Pinpoint the cell where the given text exists, returning its (x, y) midpoint coordinate. 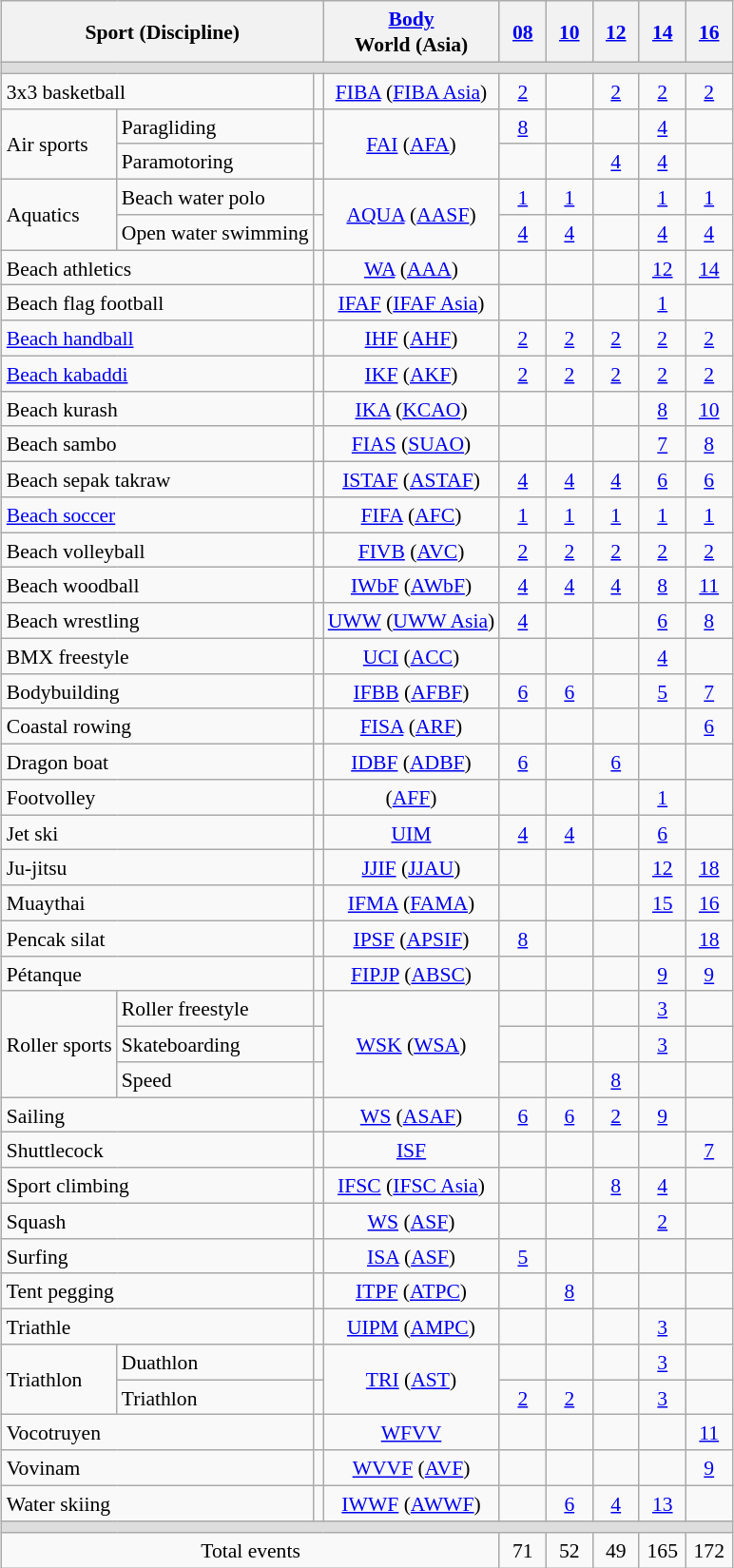
Dragon boat (158, 761)
IDBF (ADBF) (412, 761)
3x3 basketball (158, 91)
FIFA (AFC) (412, 515)
Pencak silat (158, 938)
TRI (AST) (412, 1380)
FISA (ARF) (412, 726)
49 (616, 1550)
WSK (WSA) (412, 1044)
Beach soccer (158, 515)
Skateboarding (215, 1044)
Coastal rowing (158, 726)
71 (523, 1550)
15 (662, 903)
BodyWorld (Asia) (412, 31)
172 (709, 1550)
UIPM (AMPC) (412, 1326)
Beach flag football (158, 302)
IHF (AHF) (412, 339)
JJIF (JJAU) (412, 867)
IKF (AKF) (412, 373)
Bodybuilding (158, 690)
Water skiing (158, 1502)
Ju-jitsu (158, 867)
Beach sepak takraw (158, 479)
UCI (ACC) (412, 656)
WS (ASF) (412, 1221)
Muaythai (158, 903)
UWW (UWW Asia) (412, 620)
Pétanque (158, 974)
Air sports (59, 144)
Squash (158, 1221)
Open water swimming (215, 232)
Jet ski (158, 833)
Sailing (158, 1114)
Beach water polo (215, 196)
Paragliding (215, 126)
Roller freestyle (215, 1008)
Duathlon (215, 1362)
WA (AAA) (412, 268)
Sport (Discipline) (163, 31)
FIAS (SUAO) (412, 443)
ITPF (ATPC) (412, 1291)
IPSF (APSIF) (412, 938)
Vovinam (158, 1468)
Sport climbing (158, 1185)
Total events (251, 1550)
WFVV (412, 1432)
IFAF (IFAF Asia) (412, 302)
Aquatics (59, 214)
Beach kurash (158, 409)
FIBA (FIBA Asia) (412, 91)
Triathle (158, 1326)
(AFF) (412, 797)
FIPJP (ABSC) (412, 974)
08 (523, 31)
AQUA (AASF) (412, 214)
FAI (AFA) (412, 144)
Beach woodball (158, 586)
Beach sambo (158, 443)
IWWF (AWWF) (412, 1502)
IFMA (FAMA) (412, 903)
IWbF (AWbF) (412, 586)
165 (662, 1550)
ISA (ASF) (412, 1255)
ISTAF (ASTAF) (412, 479)
Paramotoring (215, 162)
52 (569, 1550)
Vocotruyen (158, 1432)
Surfing (158, 1255)
ISF (412, 1151)
UIM (412, 833)
WS (ASAF) (412, 1114)
WVVF (AVF) (412, 1468)
Speed (215, 1080)
Roller sports (59, 1044)
FIVB (AVC) (412, 550)
Shuttlecock (158, 1151)
IKA (KCAO) (412, 409)
Beach wrestling (158, 620)
Beach handball (158, 339)
Footvolley (158, 797)
IFBB (AFBF) (412, 690)
13 (662, 1502)
IFSC (IFSC Asia) (412, 1185)
Beach volleyball (158, 550)
Beach kabaddi (158, 373)
BMX freestyle (158, 656)
Tent pegging (158, 1291)
Beach athletics (158, 268)
